Return [X, Y] of the center of cell containing provided text 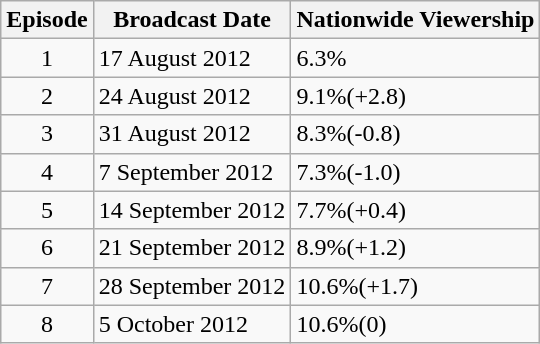
17 August 2012 [192, 58]
2 [47, 96]
4 [47, 172]
8.9%(+1.2) [416, 248]
5 October 2012 [192, 324]
3 [47, 134]
1 [47, 58]
31 August 2012 [192, 134]
Episode [47, 20]
6 [47, 248]
14 September 2012 [192, 210]
7 September 2012 [192, 172]
7.3%(-1.0) [416, 172]
10.6%(0) [416, 324]
10.6%(+1.7) [416, 286]
8 [47, 324]
24 August 2012 [192, 96]
8.3%(-0.8) [416, 134]
6.3% [416, 58]
7.7%(+0.4) [416, 210]
7 [47, 286]
Broadcast Date [192, 20]
5 [47, 210]
9.1%(+2.8) [416, 96]
28 September 2012 [192, 286]
21 September 2012 [192, 248]
Nationwide Viewership [416, 20]
